Extract the [x, y] coordinate from the center of the cell holding the provided text.  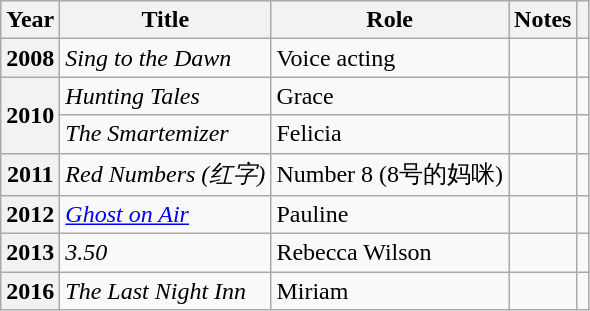
The Smartemizer [166, 134]
Year [30, 20]
2016 [30, 291]
Ghost on Air [166, 215]
2008 [30, 58]
2013 [30, 253]
Rebecca Wilson [390, 253]
Hunting Tales [166, 96]
Number 8 (8号的妈咪) [390, 174]
Role [390, 20]
The Last Night Inn [166, 291]
Grace [390, 96]
2010 [30, 115]
2011 [30, 174]
Red Numbers (红字) [166, 174]
3.50 [166, 253]
2012 [30, 215]
Sing to the Dawn [166, 58]
Voice acting [390, 58]
Title [166, 20]
Felicia [390, 134]
Miriam [390, 291]
Notes [543, 20]
Pauline [390, 215]
